From the cell containing the given text, extract its center point as (x, y) coordinate. 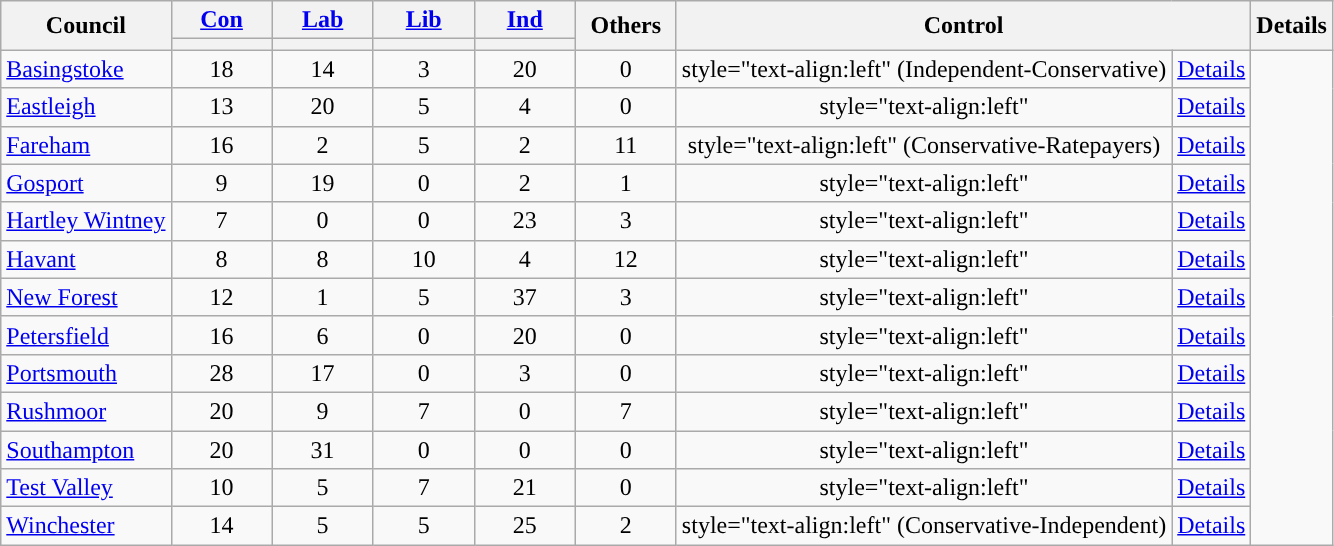
Others (626, 26)
Portsmouth (86, 373)
Eastleigh (86, 107)
23 (524, 221)
Rushmoor (86, 411)
17 (322, 373)
18 (222, 69)
19 (322, 183)
Control (963, 26)
Hartley Wintney (86, 221)
style="text-align:left" (Independent-Conservative) (924, 69)
28 (222, 373)
Fareham (86, 145)
Petersfield (86, 335)
Test Valley (86, 488)
Southampton (86, 449)
25 (524, 526)
Ind (524, 20)
21 (524, 488)
New Forest (86, 297)
Havant (86, 259)
6 (322, 335)
37 (524, 297)
Winchester (86, 526)
13 (222, 107)
Lib (424, 20)
style="text-align:left" (Conservative-Independent) (924, 526)
Con (222, 20)
Gosport (86, 183)
11 (626, 145)
Council (86, 26)
style="text-align:left" (Conservative-Ratepayers) (924, 145)
Basingstoke (86, 69)
Lab (322, 20)
31 (322, 449)
